Provide the (x, y) coordinate of the cell's center where the given text is located.  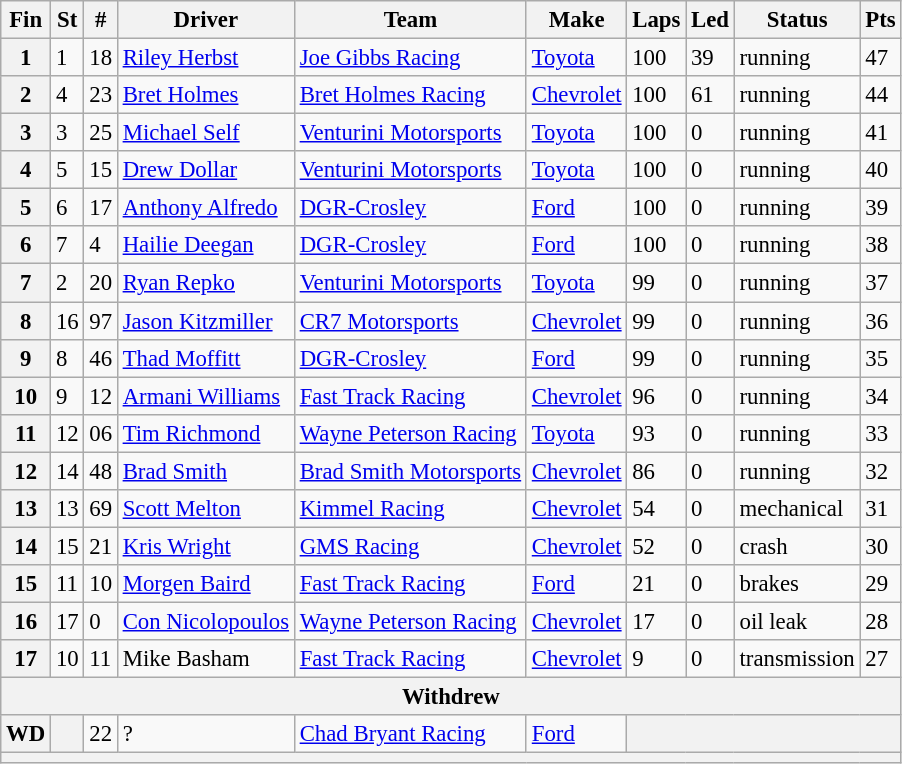
44 (880, 95)
St (68, 20)
Anthony Alfredo (206, 208)
oil leak (797, 621)
transmission (797, 659)
47 (880, 58)
52 (656, 546)
Chad Bryant Racing (410, 734)
crash (797, 546)
Bret Holmes Racing (410, 95)
34 (880, 396)
38 (880, 245)
brakes (797, 584)
# (100, 20)
54 (656, 509)
96 (656, 396)
48 (100, 471)
20 (100, 283)
Drew Dollar (206, 170)
Laps (656, 20)
32 (880, 471)
Con Nicolopoulos (206, 621)
Scott Melton (206, 509)
41 (880, 133)
Brad Smith (206, 471)
Mike Basham (206, 659)
29 (880, 584)
Michael Self (206, 133)
Driver (206, 20)
86 (656, 471)
33 (880, 433)
Jason Kitzmiller (206, 321)
28 (880, 621)
Armani Williams (206, 396)
22 (100, 734)
Ryan Repko (206, 283)
? (206, 734)
Kimmel Racing (410, 509)
Led (710, 20)
Joe Gibbs Racing (410, 58)
Brad Smith Motorsports (410, 471)
GMS Racing (410, 546)
CR7 Motorsports (410, 321)
46 (100, 358)
Team (410, 20)
WD (26, 734)
97 (100, 321)
35 (880, 358)
06 (100, 433)
40 (880, 170)
Make (576, 20)
36 (880, 321)
61 (710, 95)
Hailie Deegan (206, 245)
Withdrew (451, 697)
Bret Holmes (206, 95)
Status (797, 20)
27 (880, 659)
Thad Moffitt (206, 358)
Pts (880, 20)
30 (880, 546)
Fin (26, 20)
31 (880, 509)
69 (100, 509)
Kris Wright (206, 546)
18 (100, 58)
93 (656, 433)
Morgen Baird (206, 584)
23 (100, 95)
Tim Richmond (206, 433)
25 (100, 133)
mechanical (797, 509)
Riley Herbst (206, 58)
37 (880, 283)
